Extract the [X, Y] coordinate from the center of the cell holding the provided text.  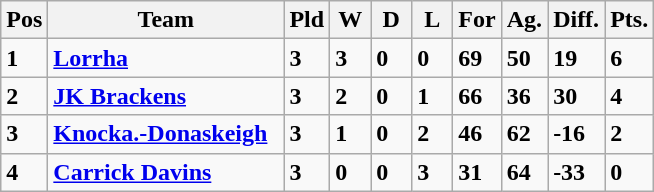
L [432, 20]
36 [524, 96]
Team [166, 20]
For [477, 20]
19 [576, 58]
64 [524, 172]
D [392, 20]
6 [630, 58]
62 [524, 134]
46 [477, 134]
69 [477, 58]
Diff. [576, 20]
Pos [24, 20]
30 [576, 96]
Carrick Davins [166, 172]
-16 [576, 134]
W [350, 20]
31 [477, 172]
Knocka.-Donaskeigh [166, 134]
JK Brackens [166, 96]
-33 [576, 172]
66 [477, 96]
Pts. [630, 20]
Ag. [524, 20]
Lorrha [166, 58]
Pld [307, 20]
50 [524, 58]
